Scan for the cell matching the given text and deliver its (x, y) coordinate at center. 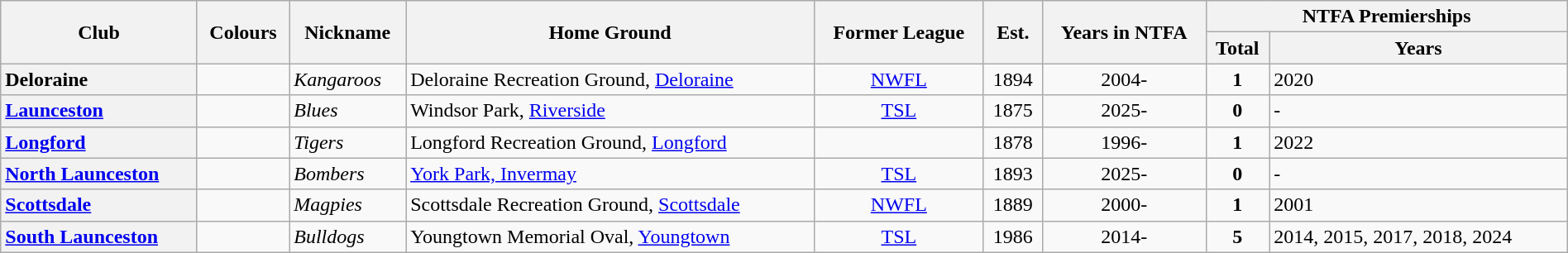
Years in NTFA (1124, 32)
2001 (1419, 205)
Deloraine (99, 79)
Kangaroos (347, 79)
Club (99, 32)
1996- (1124, 142)
Deloraine Recreation Ground, Deloraine (610, 79)
1878 (1012, 142)
2014, 2015, 2017, 2018, 2024 (1419, 236)
1894 (1012, 79)
NTFA Premierships (1386, 17)
2000- (1124, 205)
Years (1419, 48)
1875 (1012, 111)
Tigers (347, 142)
2004- (1124, 79)
5 (1237, 236)
Former League (898, 32)
1889 (1012, 205)
Magpies (347, 205)
Nickname (347, 32)
Blues (347, 111)
2014- (1124, 236)
Est. (1012, 32)
Total (1237, 48)
Scottsdale Recreation Ground, Scottsdale (610, 205)
Scottsdale (99, 205)
2020 (1419, 79)
Bombers (347, 174)
York Park, Invermay (610, 174)
South Launceston (99, 236)
Longford Recreation Ground, Longford (610, 142)
Youngtown Memorial Oval, Youngtown (610, 236)
Windsor Park, Riverside (610, 111)
1893 (1012, 174)
Bulldogs (347, 236)
Colours (243, 32)
Launceston (99, 111)
2022 (1419, 142)
North Launceston (99, 174)
Longford (99, 142)
1986 (1012, 236)
Home Ground (610, 32)
